For the text-containing cell, return its midpoint in (x, y) coordinate format. 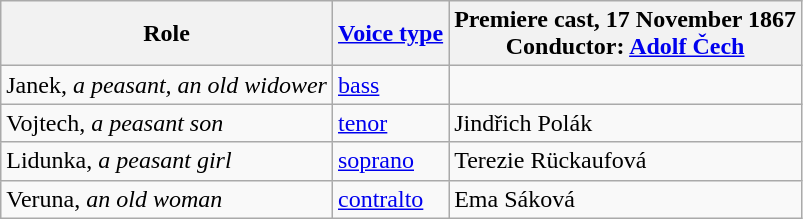
Terezie Rückaufová (626, 161)
Lidunka, a peasant girl (167, 161)
Jindřich Polák (626, 123)
Role (167, 34)
bass (390, 85)
soprano (390, 161)
Veruna, an old woman (167, 199)
contralto (390, 199)
Voice type (390, 34)
Ema Sáková (626, 199)
Janek, a peasant, an old widower (167, 85)
Premiere cast, 17 November 1867Conductor: Adolf Čech (626, 34)
tenor (390, 123)
Vojtech, a peasant son (167, 123)
